Detect which cell encompasses the target text, then output its (x, y) center coordinate. 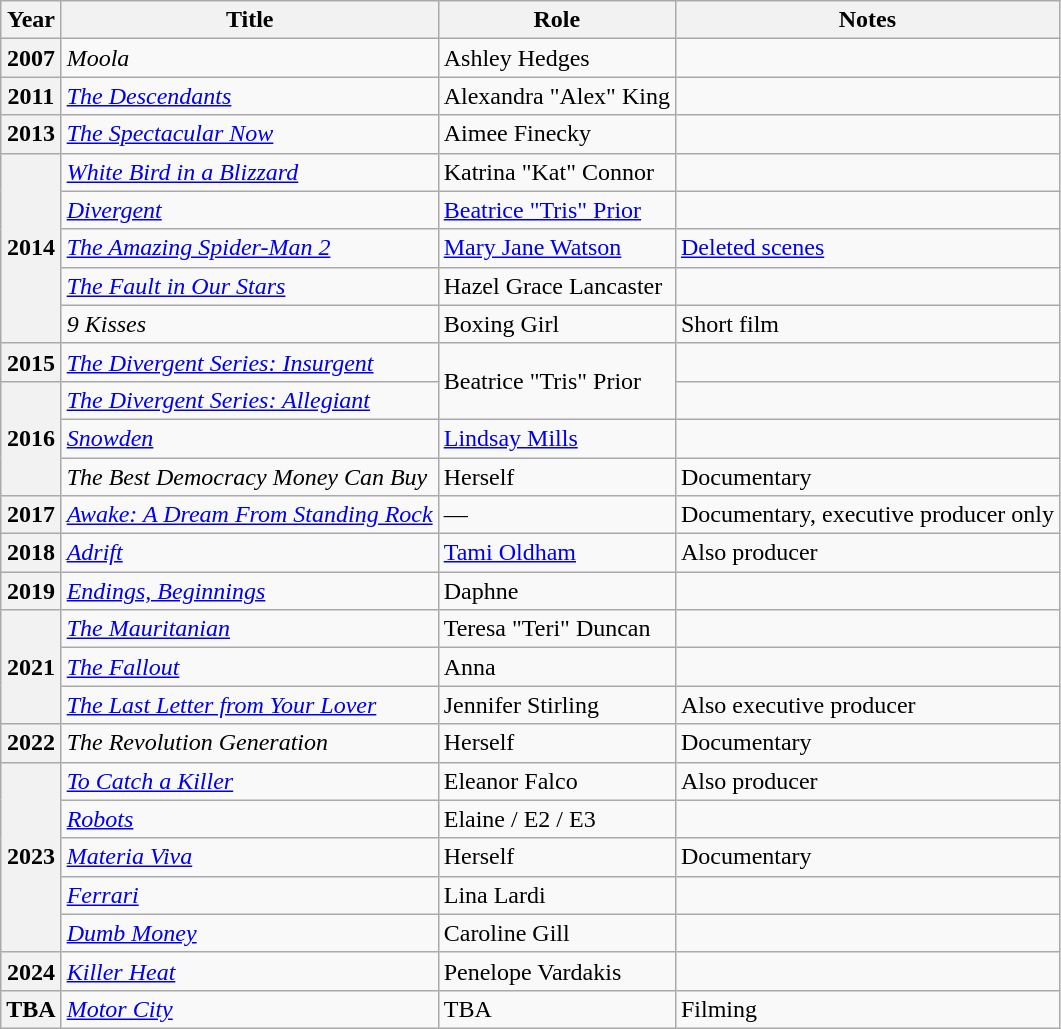
The Best Democracy Money Can Buy (250, 477)
Notes (867, 20)
Elaine / E2 / E3 (556, 819)
The Divergent Series: Allegiant (250, 400)
Caroline Gill (556, 933)
The Descendants (250, 96)
Penelope Vardakis (556, 971)
9 Kisses (250, 324)
Also executive producer (867, 705)
Title (250, 20)
2011 (31, 96)
Divergent (250, 210)
Teresa "Teri" Duncan (556, 629)
2007 (31, 58)
To Catch a Killer (250, 781)
Year (31, 20)
Aimee Finecky (556, 134)
2013 (31, 134)
The Divergent Series: Insurgent (250, 362)
2022 (31, 743)
2014 (31, 248)
Endings, Beginnings (250, 591)
Katrina "Kat" Connor (556, 172)
2018 (31, 553)
Robots (250, 819)
Awake: A Dream From Standing Rock (250, 515)
Eleanor Falco (556, 781)
Role (556, 20)
2016 (31, 438)
Materia Viva (250, 857)
2015 (31, 362)
2017 (31, 515)
Anna (556, 667)
Mary Jane Watson (556, 248)
The Mauritanian (250, 629)
Motor City (250, 1009)
Filming (867, 1009)
Adrift (250, 553)
Lindsay Mills (556, 438)
Daphne (556, 591)
The Last Letter from Your Lover (250, 705)
2019 (31, 591)
The Revolution Generation (250, 743)
Hazel Grace Lancaster (556, 286)
Dumb Money (250, 933)
2023 (31, 857)
Alexandra "Alex" King (556, 96)
Moola (250, 58)
— (556, 515)
The Fallout (250, 667)
Documentary, executive producer only (867, 515)
Deleted scenes (867, 248)
The Spectacular Now (250, 134)
2024 (31, 971)
The Amazing Spider-Man 2 (250, 248)
The Fault in Our Stars (250, 286)
Killer Heat (250, 971)
2021 (31, 667)
Boxing Girl (556, 324)
White Bird in a Blizzard (250, 172)
Lina Lardi (556, 895)
Ashley Hedges (556, 58)
Ferrari (250, 895)
Jennifer Stirling (556, 705)
Tami Oldham (556, 553)
Short film (867, 324)
Snowden (250, 438)
